From the cell containing the given text, extract its center point as (x, y) coordinate. 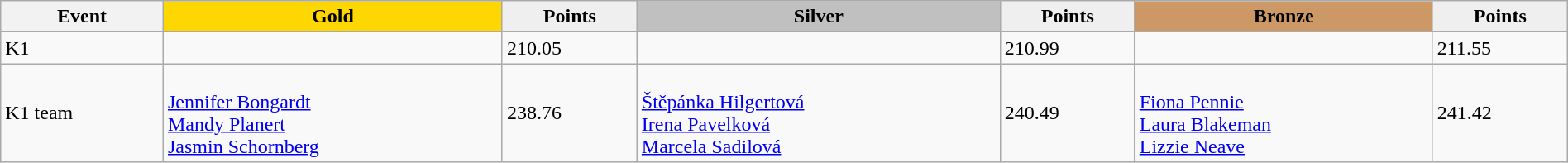
Jennifer BongardtMandy PlanertJasmin Schornberg (332, 113)
Fiona PennieLaura BlakemanLizzie Neave (1284, 113)
241.42 (1500, 113)
K1 team (83, 113)
211.55 (1500, 48)
Bronze (1284, 17)
Gold (332, 17)
Štěpánka HilgertováIrena PavelkováMarcela Sadilová (819, 113)
210.05 (569, 48)
210.99 (1067, 48)
Event (83, 17)
Silver (819, 17)
238.76 (569, 113)
240.49 (1067, 113)
K1 (83, 48)
